Return the (X, Y) coordinate for the center point of the cell that contains the specified text.  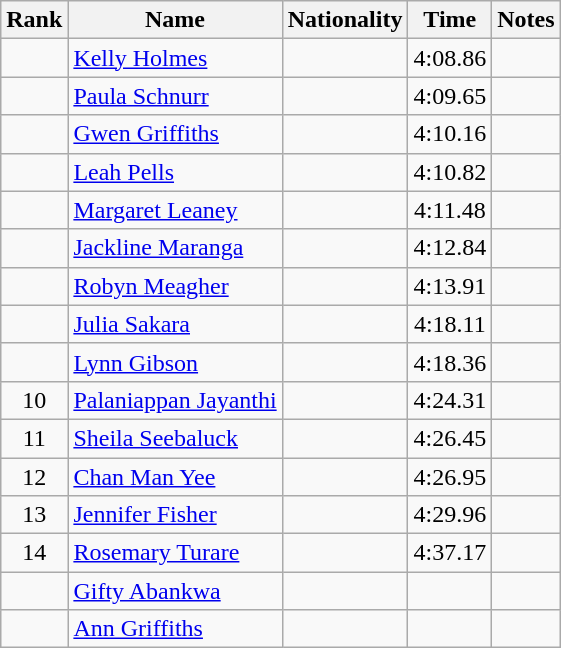
Name (175, 20)
Rosemary Turare (175, 553)
Jennifer Fisher (175, 515)
4:10.82 (450, 172)
4:18.11 (450, 324)
14 (34, 553)
Nationality (345, 20)
Gwen Griffiths (175, 134)
Leah Pells (175, 172)
4:08.86 (450, 58)
4:26.95 (450, 477)
Robyn Meagher (175, 286)
13 (34, 515)
Rank (34, 20)
Julia Sakara (175, 324)
11 (34, 438)
Gifty Abankwa (175, 591)
Jackline Maranga (175, 248)
Paula Schnurr (175, 96)
4:12.84 (450, 248)
Sheila Seebaluck (175, 438)
Ann Griffiths (175, 629)
Chan Man Yee (175, 477)
Time (450, 20)
Palaniappan Jayanthi (175, 400)
4:18.36 (450, 362)
Margaret Leaney (175, 210)
4:37.17 (450, 553)
Lynn Gibson (175, 362)
4:24.31 (450, 400)
4:10.16 (450, 134)
4:26.45 (450, 438)
10 (34, 400)
4:13.91 (450, 286)
Notes (526, 20)
Kelly Holmes (175, 58)
12 (34, 477)
4:11.48 (450, 210)
4:09.65 (450, 96)
4:29.96 (450, 515)
